From the cell containing the given text, extract its center point as [x, y] coordinate. 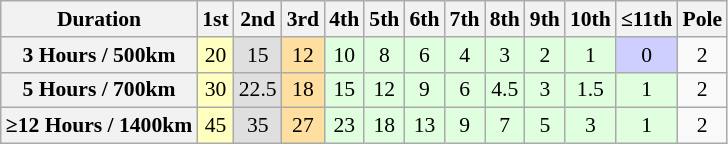
9th [545, 19]
≥12 Hours / 1400km [99, 126]
8th [505, 19]
7th [465, 19]
10th [590, 19]
0 [647, 55]
Pole [702, 19]
22.5 [258, 90]
30 [216, 90]
35 [258, 126]
27 [304, 126]
5th [384, 19]
≤11th [647, 19]
7 [505, 126]
13 [424, 126]
Duration [99, 19]
20 [216, 55]
2nd [258, 19]
4 [465, 55]
1.5 [590, 90]
3 Hours / 500km [99, 55]
1st [216, 19]
10 [344, 55]
5 [545, 126]
5 Hours / 700km [99, 90]
4.5 [505, 90]
3rd [304, 19]
23 [344, 126]
45 [216, 126]
8 [384, 55]
6th [424, 19]
4th [344, 19]
